Determine the (x, y) coordinate at the center of the cell enclosing the given text.  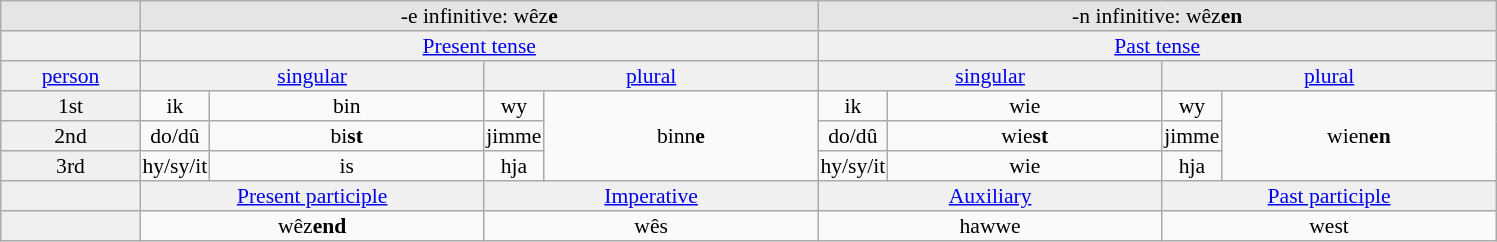
wiest (1024, 136)
binne (681, 136)
person (71, 76)
is (347, 166)
Auxiliary (990, 196)
Past tense (1157, 46)
1st (71, 106)
hawwe (990, 226)
wienen (1359, 136)
Present tense (479, 46)
bin (347, 106)
Present participle (312, 196)
wês (651, 226)
2nd (71, 136)
bist (347, 136)
wêzend (312, 226)
3rd (71, 166)
Imperative (651, 196)
Past participle (1329, 196)
-n infinitive: wêzen (1157, 16)
west (1329, 226)
-e infinitive: wêze (479, 16)
